Identify which cell holds the provided text, then report its (x, y) central coordinate. 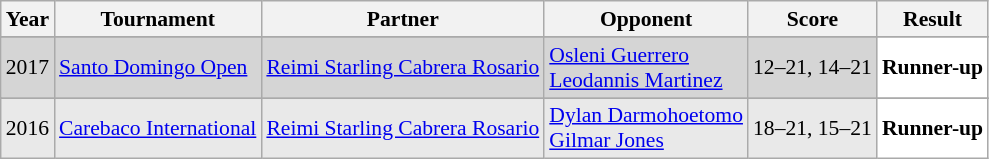
2017 (28, 68)
2016 (28, 128)
Result (932, 19)
Carebaco International (158, 128)
Dylan Darmohoetomo Gilmar Jones (646, 128)
Osleni Guerrero Leodannis Martinez (646, 68)
Year (28, 19)
Tournament (158, 19)
Santo Domingo Open (158, 68)
Opponent (646, 19)
Partner (402, 19)
Score (812, 19)
12–21, 14–21 (812, 68)
18–21, 15–21 (812, 128)
